Return the (x, y) coordinate for the center point of the cell that contains the specified text.  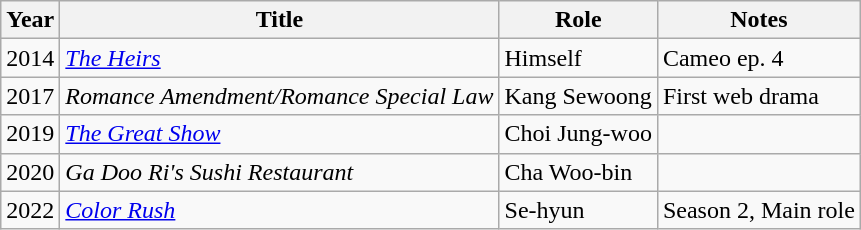
Kang Sewoong (578, 96)
Himself (578, 58)
Cameo ep. 4 (758, 58)
Title (280, 20)
2014 (30, 58)
Choi Jung-woo (578, 134)
Se-hyun (578, 210)
Role (578, 20)
Year (30, 20)
Season 2, Main role (758, 210)
Color Rush (280, 210)
2020 (30, 172)
Cha Woo-bin (578, 172)
The Great Show (280, 134)
The Heirs (280, 58)
First web drama (758, 96)
2022 (30, 210)
Notes (758, 20)
2019 (30, 134)
2017 (30, 96)
Ga Doo Ri's Sushi Restaurant (280, 172)
Romance Amendment/Romance Special Law (280, 96)
